Find where the given text appears and provide that cell's center as (x, y) coordinate. 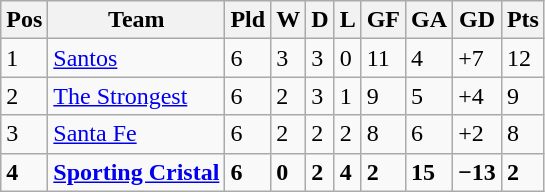
GF (383, 20)
11 (383, 58)
+4 (478, 96)
12 (522, 58)
D (320, 20)
W (288, 20)
GA (430, 20)
L (348, 20)
Santos (136, 58)
Santa Fe (136, 134)
Sporting Cristal (136, 172)
GD (478, 20)
15 (430, 172)
Pos (24, 20)
5 (430, 96)
Pts (522, 20)
Pld (248, 20)
The Strongest (136, 96)
+2 (478, 134)
+7 (478, 58)
−13 (478, 172)
Team (136, 20)
